Search for the cell housing the specified text and yield its (x, y) center coordinate. 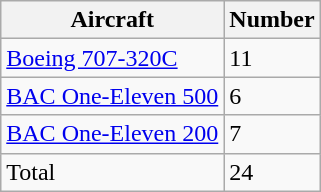
Aircraft (112, 20)
6 (272, 96)
Number (272, 20)
BAC One-Eleven 200 (112, 134)
11 (272, 58)
Total (112, 172)
Boeing 707-320C (112, 58)
24 (272, 172)
BAC One-Eleven 500 (112, 96)
7 (272, 134)
